Return the [X, Y] coordinate for the center point of the cell that contains the specified text.  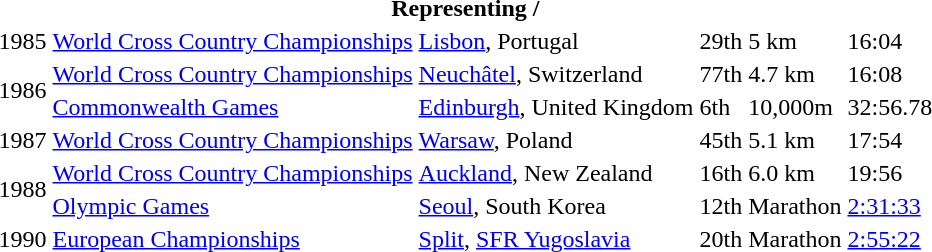
Auckland, New Zealand [556, 173]
Marathon [795, 206]
6.0 km [795, 173]
Edinburgh, United Kingdom [556, 107]
Neuchâtel, Switzerland [556, 74]
77th [721, 74]
Seoul, South Korea [556, 206]
Olympic Games [232, 206]
45th [721, 140]
10,000m [795, 107]
6th [721, 107]
Warsaw, Poland [556, 140]
5.1 km [795, 140]
Lisbon, Portugal [556, 41]
5 km [795, 41]
Commonwealth Games [232, 107]
16th [721, 173]
12th [721, 206]
4.7 km [795, 74]
29th [721, 41]
